Extract the [X, Y] coordinate from the center of the cell holding the provided text.  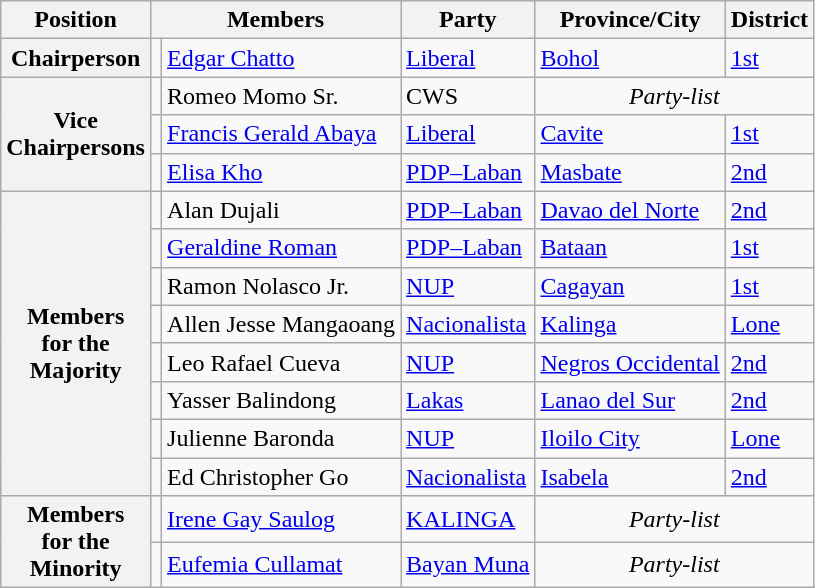
Ramon Nolasco Jr. [282, 286]
Cavite [630, 134]
ViceChairpersons [76, 134]
Party [468, 20]
CWS [468, 96]
Lanao del Sur [630, 400]
Francis Gerald Abaya [282, 134]
Province/City [630, 20]
District [769, 20]
Davao del Norte [630, 210]
Bayan Muna [468, 565]
Leo Rafael Cueva [282, 362]
Members [275, 20]
Membersfor theMinority [76, 542]
Eufemia Cullamat [282, 565]
Bataan [630, 248]
Cagayan [630, 286]
Allen Jesse Mangaoang [282, 324]
Membersfor theMajority [76, 343]
Chairperson [76, 58]
Kalinga [630, 324]
Yasser Balindong [282, 400]
Lakas [468, 400]
Isabela [630, 477]
Geraldine Roman [282, 248]
Masbate [630, 172]
Ed Christopher Go [282, 477]
Negros Occidental [630, 362]
Iloilo City [630, 438]
Julienne Baronda [282, 438]
Position [76, 20]
Edgar Chatto [282, 58]
Alan Dujali [282, 210]
Romeo Momo Sr. [282, 96]
Elisa Kho [282, 172]
Bohol [630, 58]
KALINGA [468, 519]
Irene Gay Saulog [282, 519]
